From the cell containing the given text, extract its center point as [X, Y] coordinate. 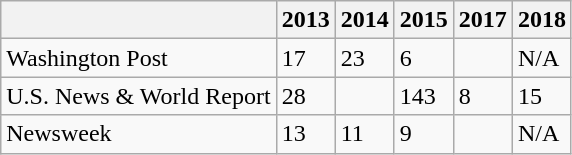
2013 [306, 20]
6 [424, 58]
13 [306, 134]
15 [542, 96]
28 [306, 96]
17 [306, 58]
2017 [482, 20]
11 [364, 134]
U.S. News & World Report [138, 96]
Washington Post [138, 58]
2014 [364, 20]
8 [482, 96]
Newsweek [138, 134]
23 [364, 58]
2018 [542, 20]
9 [424, 134]
143 [424, 96]
2015 [424, 20]
